Return (x, y) of the center of cell containing provided text 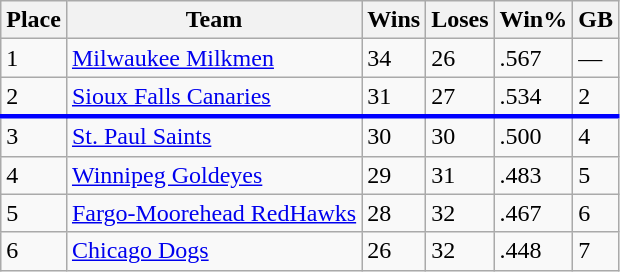
Place (34, 20)
28 (394, 213)
Fargo-Moorehead RedHawks (214, 213)
Loses (460, 20)
Chicago Dogs (214, 251)
Winnipeg Goldeyes (214, 175)
Team (214, 20)
.567 (534, 58)
1 (34, 58)
.467 (534, 213)
GB (596, 20)
St. Paul Saints (214, 136)
Sioux Falls Canaries (214, 97)
Milwaukee Milkmen (214, 58)
Win% (534, 20)
29 (394, 175)
7 (596, 251)
3 (34, 136)
.483 (534, 175)
34 (394, 58)
.448 (534, 251)
.534 (534, 97)
.500 (534, 136)
— (596, 58)
Wins (394, 20)
27 (460, 97)
